Provide the (X, Y) coordinate of the cell's center where the given text is located.  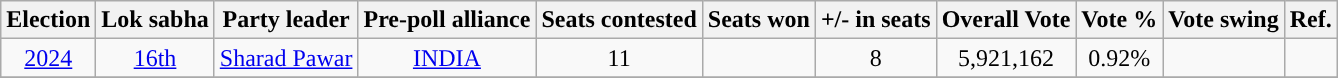
Pre-poll alliance (447, 20)
Lok sabha (155, 20)
+/- in seats (876, 20)
Seats won (758, 20)
Party leader (286, 20)
5,921,162 (1006, 58)
2024 (48, 58)
16th (155, 58)
Election (48, 20)
11 (619, 58)
Vote swing (1224, 20)
8 (876, 58)
INDIA (447, 58)
Overall Vote (1006, 20)
Sharad Pawar (286, 58)
Ref. (1310, 20)
0.92% (1120, 58)
Seats contested (619, 20)
Vote % (1120, 20)
